Identify which cell holds the provided text, then report its [x, y] central coordinate. 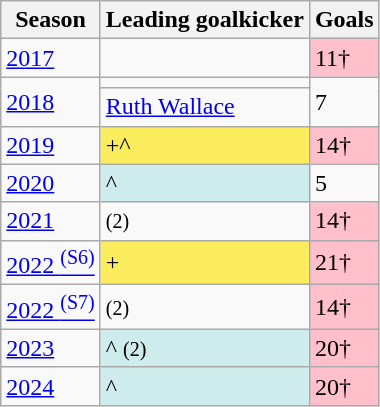
11† [344, 58]
Ruth Wallace [204, 107]
2022 (S6) [51, 262]
+^ [204, 145]
7 [344, 102]
Goals [344, 20]
2021 [51, 221]
2020 [51, 183]
2019 [51, 145]
2017 [51, 58]
Leading goalkicker [204, 20]
+ [204, 262]
^ (2) [204, 348]
21† [344, 262]
2024 [51, 386]
Season [51, 20]
2023 [51, 348]
2018 [51, 102]
5 [344, 183]
2022 (S7) [51, 308]
